Search for the cell housing the specified text and yield its (x, y) center coordinate. 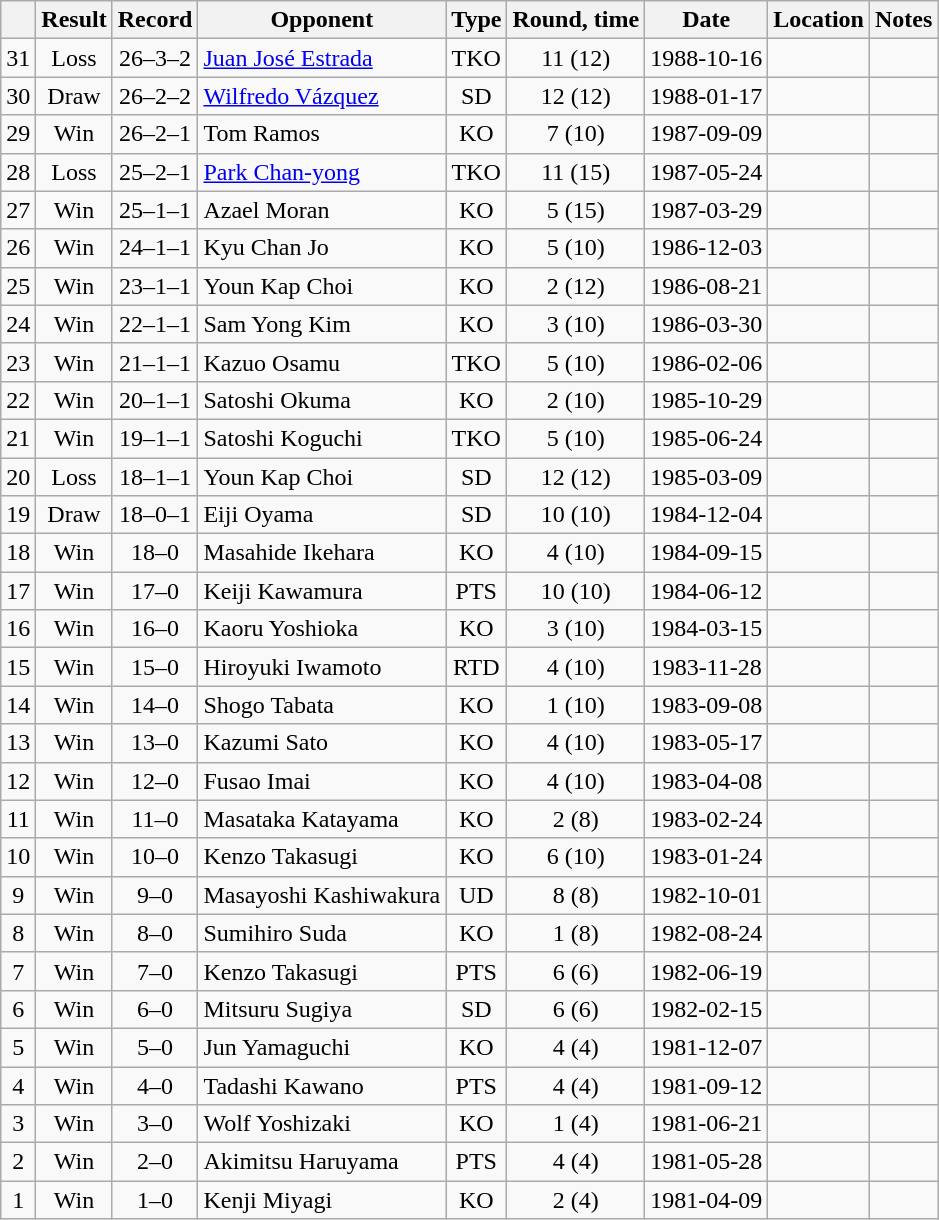
Wolf Yoshizaki (322, 1124)
Kazuo Osamu (322, 362)
1986-08-21 (706, 286)
26–2–2 (155, 96)
10 (18, 857)
13–0 (155, 743)
1983-11-28 (706, 667)
Juan José Estrada (322, 58)
Opponent (322, 20)
11–0 (155, 819)
5–0 (155, 1047)
Round, time (576, 20)
1988-10-16 (706, 58)
19 (18, 515)
Fusao Imai (322, 781)
18 (18, 553)
1985-10-29 (706, 400)
Park Chan-yong (322, 172)
Eiji Oyama (322, 515)
1986-12-03 (706, 248)
Sam Yong Kim (322, 324)
23–1–1 (155, 286)
10–0 (155, 857)
17–0 (155, 591)
Azael Moran (322, 210)
2 (8) (576, 819)
6 (10) (576, 857)
5 (15) (576, 210)
1985-06-24 (706, 438)
25–1–1 (155, 210)
1981-06-21 (706, 1124)
1983-04-08 (706, 781)
25 (18, 286)
18–0–1 (155, 515)
Mitsuru Sugiya (322, 1009)
20–1–1 (155, 400)
21–1–1 (155, 362)
12 (18, 781)
11 (12) (576, 58)
1987-05-24 (706, 172)
1984-09-15 (706, 553)
1987-03-29 (706, 210)
30 (18, 96)
8 (18, 933)
23 (18, 362)
11 (18, 819)
1 (8) (576, 933)
Kenji Miyagi (322, 1200)
14 (18, 705)
Hiroyuki Iwamoto (322, 667)
7–0 (155, 971)
17 (18, 591)
1983-01-24 (706, 857)
5 (18, 1047)
27 (18, 210)
1981-05-28 (706, 1162)
26 (18, 248)
2 (18, 1162)
2–0 (155, 1162)
1983-09-08 (706, 705)
20 (18, 477)
3–0 (155, 1124)
1986-02-06 (706, 362)
Kyu Chan Jo (322, 248)
Type (476, 20)
1982-06-19 (706, 971)
12–0 (155, 781)
Wilfredo Vázquez (322, 96)
13 (18, 743)
Notes (903, 20)
1982-02-15 (706, 1009)
Jun Yamaguchi (322, 1047)
8 (8) (576, 895)
Date (706, 20)
Record (155, 20)
1983-02-24 (706, 819)
4 (18, 1085)
Keiji Kawamura (322, 591)
1987-09-09 (706, 134)
Kazumi Sato (322, 743)
19–1–1 (155, 438)
1981-12-07 (706, 1047)
Masayoshi Kashiwakura (322, 895)
2 (10) (576, 400)
22–1–1 (155, 324)
2 (12) (576, 286)
1981-04-09 (706, 1200)
8–0 (155, 933)
1981-09-12 (706, 1085)
Masahide Ikehara (322, 553)
1 (4) (576, 1124)
Result (74, 20)
29 (18, 134)
15 (18, 667)
18–1–1 (155, 477)
15–0 (155, 667)
14–0 (155, 705)
1985-03-09 (706, 477)
1982-08-24 (706, 933)
7 (10) (576, 134)
Masataka Katayama (322, 819)
1 (10) (576, 705)
RTD (476, 667)
24 (18, 324)
1 (18, 1200)
Akimitsu Haruyama (322, 1162)
Location (819, 20)
24–1–1 (155, 248)
Tom Ramos (322, 134)
26–2–1 (155, 134)
3 (18, 1124)
UD (476, 895)
6–0 (155, 1009)
1984-12-04 (706, 515)
22 (18, 400)
11 (15) (576, 172)
Satoshi Koguchi (322, 438)
1988-01-17 (706, 96)
1–0 (155, 1200)
6 (18, 1009)
1983-05-17 (706, 743)
1984-03-15 (706, 629)
4–0 (155, 1085)
Sumihiro Suda (322, 933)
18–0 (155, 553)
21 (18, 438)
7 (18, 971)
1986-03-30 (706, 324)
26–3–2 (155, 58)
1982-10-01 (706, 895)
Satoshi Okuma (322, 400)
28 (18, 172)
9 (18, 895)
2 (4) (576, 1200)
31 (18, 58)
25–2–1 (155, 172)
Kaoru Yoshioka (322, 629)
Shogo Tabata (322, 705)
Tadashi Kawano (322, 1085)
16 (18, 629)
16–0 (155, 629)
9–0 (155, 895)
1984-06-12 (706, 591)
